From the cell containing the given text, extract its center point as [x, y] coordinate. 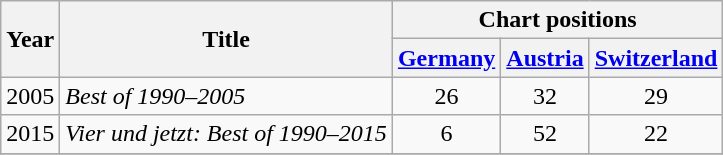
52 [545, 134]
22 [656, 134]
Best of 1990–2005 [226, 96]
29 [656, 96]
Switzerland [656, 58]
32 [545, 96]
Title [226, 39]
2005 [30, 96]
Austria [545, 58]
Chart positions [558, 20]
26 [446, 96]
Germany [446, 58]
Vier und jetzt: Best of 1990–2015 [226, 134]
2015 [30, 134]
6 [446, 134]
Year [30, 39]
